From the cell containing the given text, extract its center point as (x, y) coordinate. 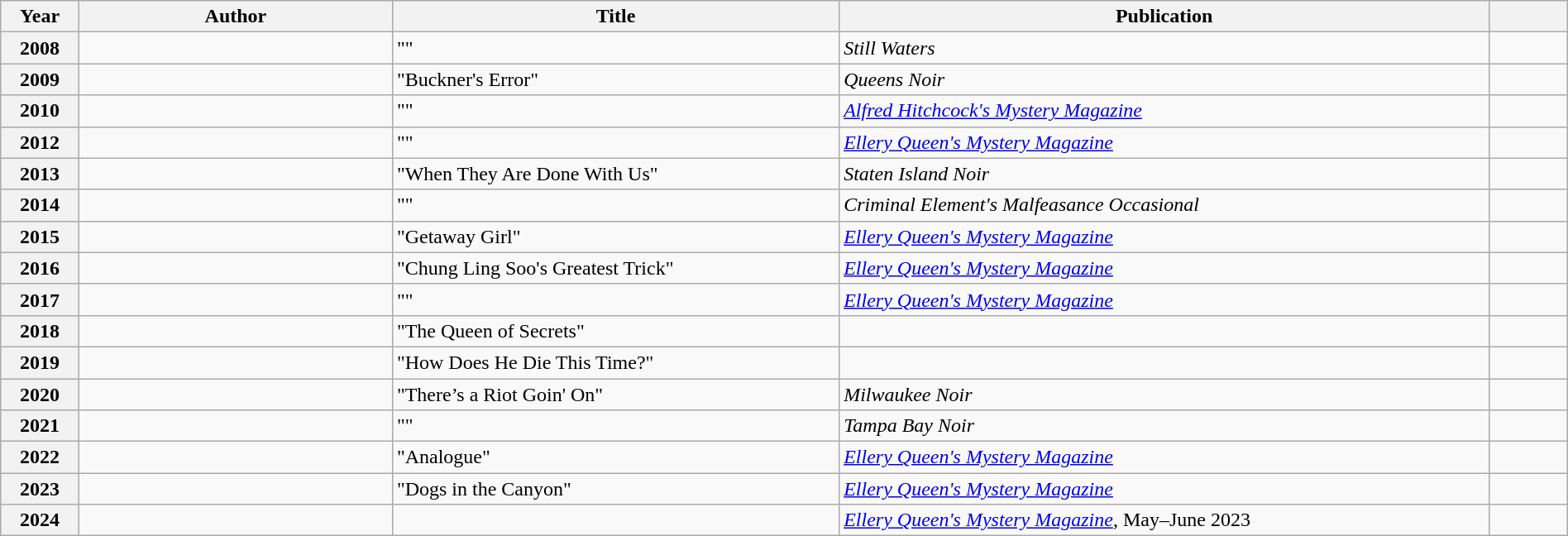
Author (235, 17)
2012 (40, 142)
2023 (40, 489)
2018 (40, 331)
"When They Are Done With Us" (615, 174)
Alfred Hitchcock's Mystery Magazine (1164, 111)
Year (40, 17)
2009 (40, 79)
2015 (40, 237)
2014 (40, 205)
2010 (40, 111)
"Dogs in the Canyon" (615, 489)
Staten Island Noir (1164, 174)
2017 (40, 299)
"Analogue" (615, 457)
2022 (40, 457)
2024 (40, 520)
Title (615, 17)
Publication (1164, 17)
Ellery Queen's Mystery Magazine, May–June 2023 (1164, 520)
"There’s a Riot Goin' On" (615, 395)
2013 (40, 174)
Queens Noir (1164, 79)
2019 (40, 362)
Milwaukee Noir (1164, 395)
2016 (40, 268)
"Chung Ling Soo's Greatest Trick" (615, 268)
2008 (40, 48)
Tampa Bay Noir (1164, 426)
"Buckner's Error" (615, 79)
Criminal Element's Malfeasance Occasional (1164, 205)
2021 (40, 426)
"Getaway Girl" (615, 237)
"The Queen of Secrets" (615, 331)
"How Does He Die This Time?" (615, 362)
Still Waters (1164, 48)
2020 (40, 395)
